Identify which cell holds the provided text, then report its [X, Y] central coordinate. 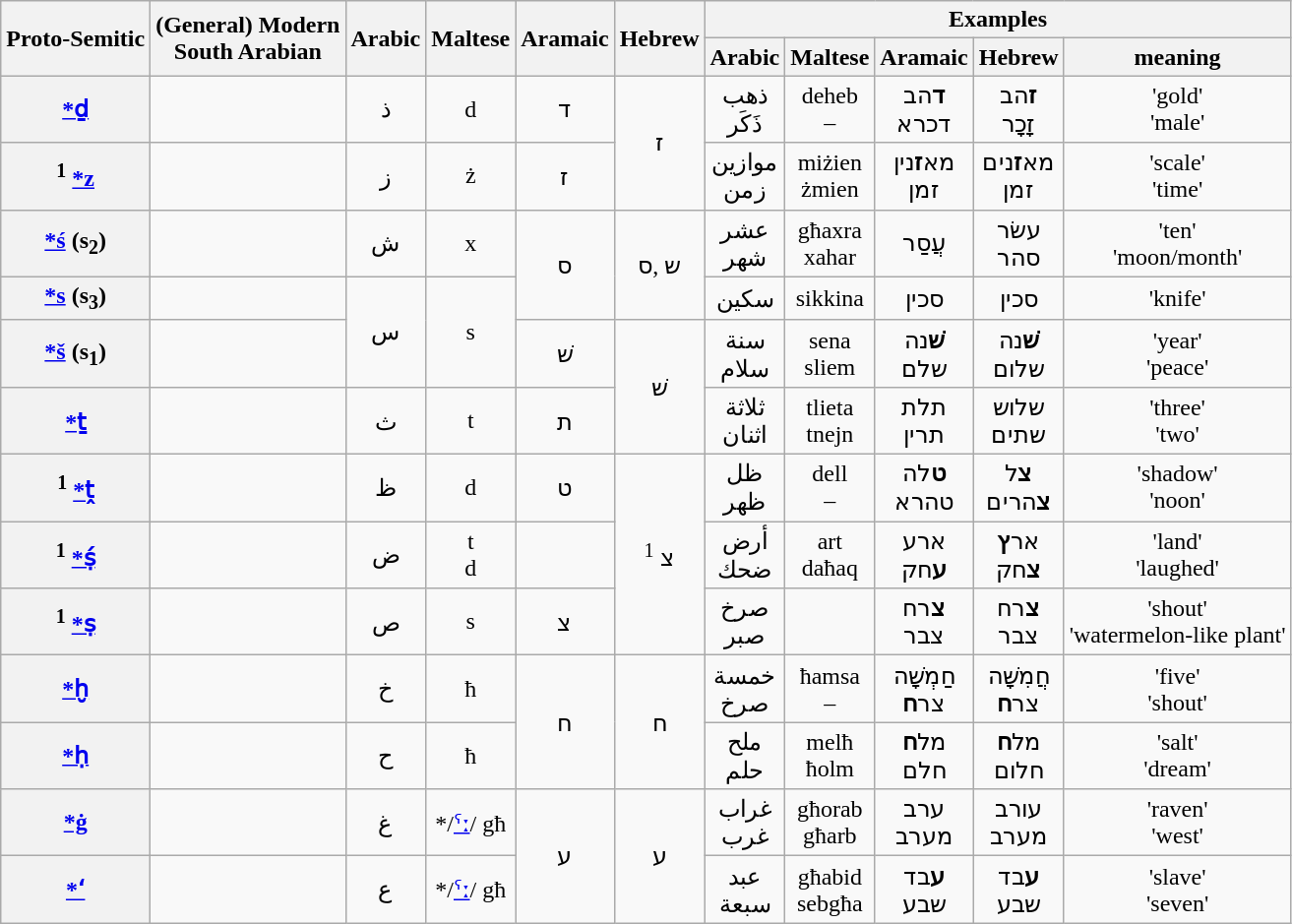
'gold''male' [1177, 109]
'shout''watermelon-like plant' [1177, 622]
ذهب ذَكَر [745, 109]
ד [565, 109]
1 *ṱ [76, 488]
*ʻ [76, 890]
עשׂרסהר [1018, 243]
melħħolm [831, 756]
ثلاثة اثنان [745, 420]
'knife' [1177, 298]
1 *ṣ́ [76, 555]
ص [386, 622]
ث [386, 420]
זהבזָכָר [1018, 109]
*ḏ [76, 109]
صرخ صبر [745, 622]
'scale''time' [1177, 176]
عبدسبعة [745, 890]
'salt''dream' [1177, 756]
צ [565, 622]
senasliem [831, 353]
سنة سلام [745, 353]
ش [386, 243]
meaning [1177, 57]
tlietatnejn [831, 420]
שׁנהשלם [924, 353]
1 *ṣ [76, 622]
artdaħaq [831, 555]
עֲסַר [924, 243]
ערבמערב [924, 823]
ظل ظهر [745, 488]
טלהטהרא [924, 488]
ש ,ס [659, 265]
موازين زمن [745, 176]
ز [386, 176]
Proto-Semitic [76, 38]
'land''laughed' [1177, 555]
*s (s3) [76, 298]
t [470, 420]
מאזניןזמן [924, 176]
עבד שבע [1018, 890]
'shadow''noon' [1177, 488]
צלצהרים [1018, 488]
عشرشهر [745, 243]
'five''shout' [1177, 689]
'three''two' [1177, 420]
*š (s1) [76, 353]
ملححلم [745, 756]
ع [386, 890]
שלוששתים [1018, 420]
خ [386, 689]
'ten''moon/month' [1177, 243]
חַמְשָׁהצרח [924, 689]
miżienżmien [831, 176]
עבדשבע [924, 890]
ארץצחק [1018, 555]
דהבדכרא [924, 109]
'year''peace' [1177, 353]
*ḥ [76, 756]
חֲמִשָּׁהצרח [1018, 689]
għaxraxahar [831, 243]
ح [386, 756]
*ḫ [76, 689]
'raven''west' [1177, 823]
ט [565, 488]
خمسة صرخ [745, 689]
deheb– [831, 109]
għabidsebgħa [831, 890]
t d [470, 555]
x [470, 243]
*ṯ [76, 420]
עורבמערב [1018, 823]
ארעעחק [924, 555]
غراب غرب [745, 823]
ż [470, 176]
ض [386, 555]
sikkina [831, 298]
שׁנהשלום [1018, 353]
ذ [386, 109]
ظ [386, 488]
(General) ModernSouth Arabian [248, 38]
سكين [745, 298]
תלתתרין [924, 420]
מלחחלם [924, 756]
ħamsa– [831, 689]
غ [386, 823]
*ś (s2) [76, 243]
מלח חלום [1018, 756]
1 *z [76, 176]
għorabgħarb [831, 823]
1 צ [659, 555]
dell– [831, 488]
س [386, 332]
أرض ضحك [745, 555]
'slave''seven' [1177, 890]
*ġ [76, 823]
מאזניםזמן [1018, 176]
ת [565, 420]
Examples [998, 20]
ס [565, 265]
